Search for the cell housing the specified text and yield its [X, Y] center coordinate. 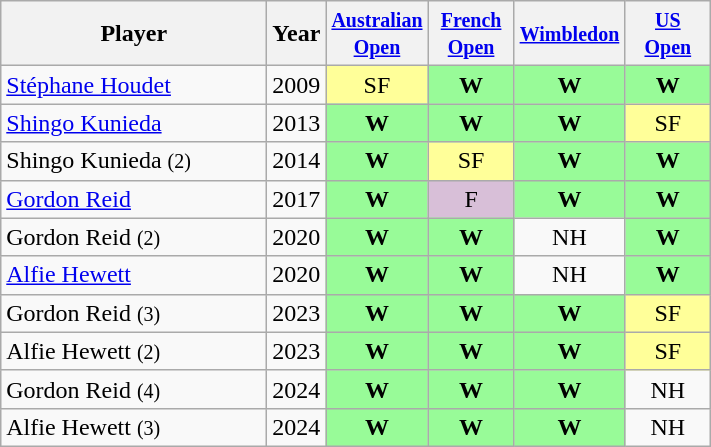
Gordon Reid (3) [134, 313]
Player [134, 34]
F [471, 199]
Wimbledon [570, 34]
Year [296, 34]
French Open [471, 34]
Gordon Reid (4) [134, 389]
Alfie Hewett (2) [134, 351]
Alfie Hewett (3) [134, 427]
Australian Open [377, 34]
Shingo Kunieda [134, 123]
Shingo Kunieda (2) [134, 161]
Stéphane Houdet [134, 85]
US Open [668, 34]
Gordon Reid [134, 199]
Alfie Hewett [134, 275]
2017 [296, 199]
2013 [296, 123]
2009 [296, 85]
Gordon Reid (2) [134, 237]
2014 [296, 161]
